Locate the cell with the specified text and output its (X, Y) center coordinate. 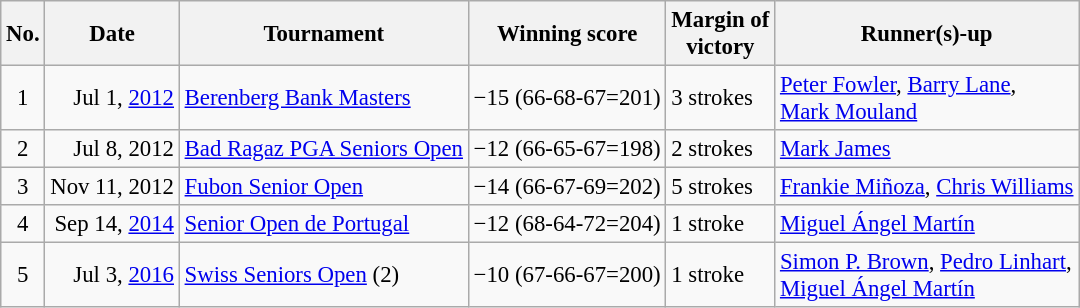
Peter Fowler, Barry Lane, Mark Mouland (927, 98)
3 strokes (720, 98)
Jul 3, 2016 (112, 276)
Runner(s)-up (927, 34)
Jul 8, 2012 (112, 149)
No. (23, 34)
Miguel Ángel Martín (927, 224)
Date (112, 34)
5 (23, 276)
−15 (66-68-67=201) (567, 98)
Winning score (567, 34)
Margin ofvictory (720, 34)
−12 (66-65-67=198) (567, 149)
2 (23, 149)
Sep 14, 2014 (112, 224)
Nov 11, 2012 (112, 187)
Jul 1, 2012 (112, 98)
Berenberg Bank Masters (324, 98)
Mark James (927, 149)
2 strokes (720, 149)
1 (23, 98)
Fubon Senior Open (324, 187)
Simon P. Brown, Pedro Linhart, Miguel Ángel Martín (927, 276)
Swiss Seniors Open (2) (324, 276)
−10 (67-66-67=200) (567, 276)
−12 (68-64-72=204) (567, 224)
Frankie Miñoza, Chris Williams (927, 187)
5 strokes (720, 187)
4 (23, 224)
Senior Open de Portugal (324, 224)
3 (23, 187)
−14 (66-67-69=202) (567, 187)
Tournament (324, 34)
Bad Ragaz PGA Seniors Open (324, 149)
